Capture the cell that displays the provided text and extract its [X, Y] central coordinate. 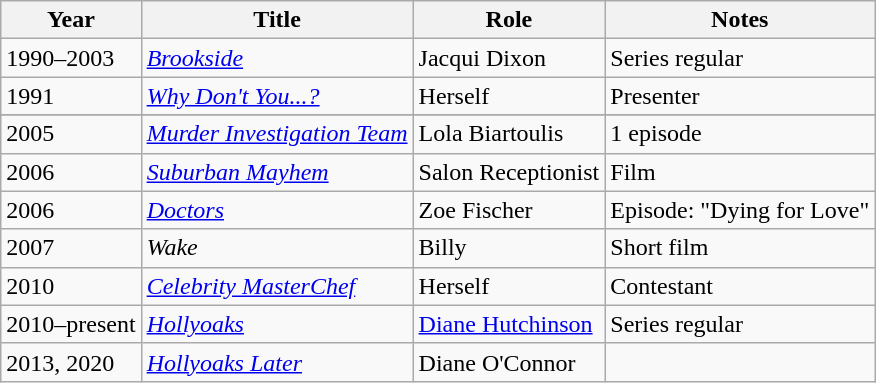
Wake [277, 248]
Diane Hutchinson [509, 324]
2010–present [71, 324]
Presenter [740, 96]
Diane O'Connor [509, 362]
Jacqui Dixon [509, 58]
Short film [740, 248]
Zoe Fischer [509, 210]
Contestant [740, 286]
Hollyoaks [277, 324]
Title [277, 20]
2005 [71, 134]
Lola Biartoulis [509, 134]
Why Don't You...? [277, 96]
Celebrity MasterChef [277, 286]
2007 [71, 248]
Episode: "Dying for Love" [740, 210]
Murder Investigation Team [277, 134]
1991 [71, 96]
Year [71, 20]
Salon Receptionist [509, 172]
1990–2003 [71, 58]
Brookside [277, 58]
2010 [71, 286]
Role [509, 20]
2013, 2020 [71, 362]
Notes [740, 20]
Billy [509, 248]
Suburban Mayhem [277, 172]
Hollyoaks Later [277, 362]
Film [740, 172]
1 episode [740, 134]
Doctors [277, 210]
